Scan for the cell matching the given text and deliver its (X, Y) coordinate at center. 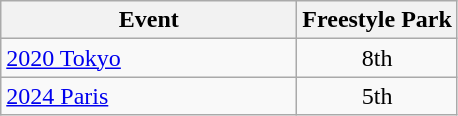
2024 Paris (149, 96)
Event (149, 20)
2020 Tokyo (149, 58)
8th (378, 58)
Freestyle Park (378, 20)
5th (378, 96)
